Pinpoint the cell where the given text exists, returning its (X, Y) midpoint coordinate. 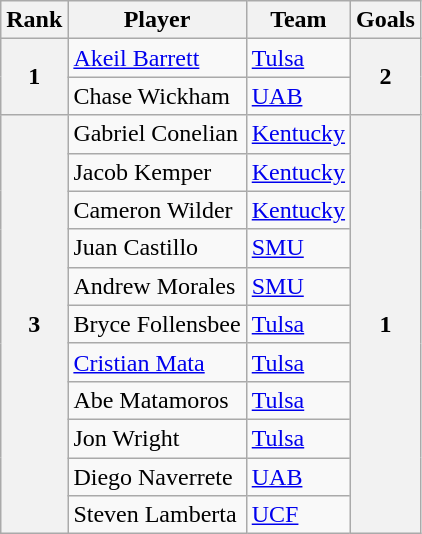
Cameron Wilder (157, 210)
Bryce Follensbee (157, 324)
Juan Castillo (157, 248)
Goals (386, 20)
Jon Wright (157, 438)
Chase Wickham (157, 96)
Steven Lamberta (157, 515)
Akeil Barrett (157, 58)
Cristian Mata (157, 362)
3 (34, 324)
Andrew Morales (157, 286)
Rank (34, 20)
Team (298, 20)
Diego Naverrete (157, 477)
Player (157, 20)
2 (386, 77)
UCF (298, 515)
Jacob Kemper (157, 172)
Abe Matamoros (157, 400)
Gabriel Conelian (157, 134)
